Provide the [x, y] coordinate of the cell's center where the given text is located.  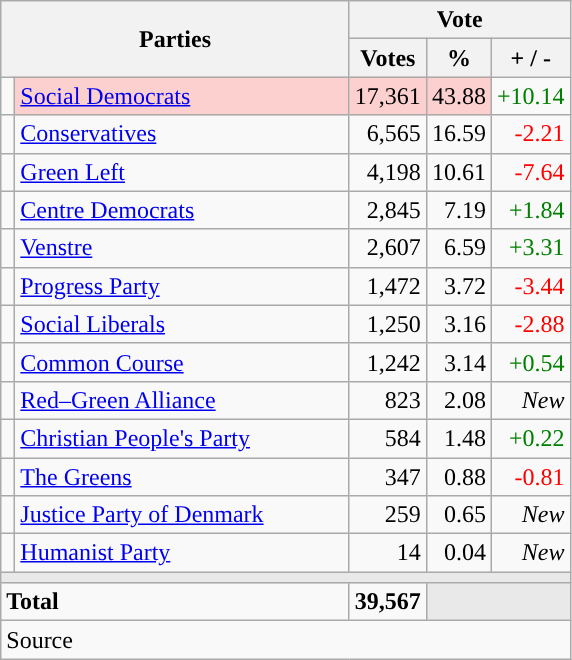
Progress Party [182, 286]
347 [388, 477]
584 [388, 438]
43.88 [458, 96]
Christian People's Party [182, 438]
1.48 [458, 438]
6.59 [458, 248]
+1.84 [530, 210]
1,242 [388, 362]
10.61 [458, 172]
-3.44 [530, 286]
Social Liberals [182, 324]
+10.14 [530, 96]
3.72 [458, 286]
-2.88 [530, 324]
4,198 [388, 172]
Votes [388, 58]
+3.31 [530, 248]
259 [388, 515]
0.65 [458, 515]
Total [176, 602]
0.88 [458, 477]
Justice Party of Denmark [182, 515]
Venstre [182, 248]
14 [388, 553]
Social Democrats [182, 96]
% [458, 58]
1,250 [388, 324]
0.04 [458, 553]
The Greens [182, 477]
Common Course [182, 362]
+ / - [530, 58]
3.14 [458, 362]
7.19 [458, 210]
Parties [176, 39]
Conservatives [182, 134]
Humanist Party [182, 553]
1,472 [388, 286]
16.59 [458, 134]
-0.81 [530, 477]
+0.22 [530, 438]
-7.64 [530, 172]
+0.54 [530, 362]
6,565 [388, 134]
Centre Democrats [182, 210]
17,361 [388, 96]
39,567 [388, 602]
Green Left [182, 172]
2,845 [388, 210]
2.08 [458, 400]
823 [388, 400]
2,607 [388, 248]
Vote [460, 20]
3.16 [458, 324]
Red–Green Alliance [182, 400]
-2.21 [530, 134]
Source [286, 640]
